Detect which cell encompasses the target text, then output its (X, Y) center coordinate. 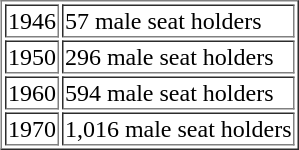
1970 (32, 128)
1946 (32, 20)
296 male seat holders (178, 56)
57 male seat holders (178, 20)
1960 (32, 92)
594 male seat holders (178, 92)
1,016 male seat holders (178, 128)
1950 (32, 56)
